From the cell containing the given text, extract its center point as [X, Y] coordinate. 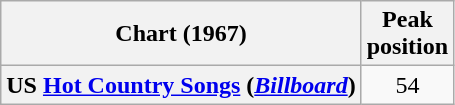
Peakposition [407, 34]
Chart (1967) [181, 34]
US Hot Country Songs (Billboard) [181, 85]
54 [407, 85]
